Pinpoint the cell where the given text exists, returning its (X, Y) midpoint coordinate. 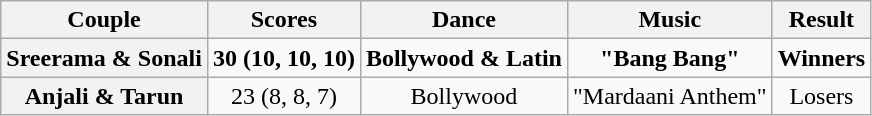
30 (10, 10, 10) (284, 58)
Winners (822, 58)
Bollywood (464, 96)
Scores (284, 20)
Result (822, 20)
Bollywood & Latin (464, 58)
Anjali & Tarun (104, 96)
Sreerama & Sonali (104, 58)
Losers (822, 96)
Dance (464, 20)
Music (670, 20)
23 (8, 8, 7) (284, 96)
"Mardaani Anthem" (670, 96)
Couple (104, 20)
"Bang Bang" (670, 58)
